Extract the (X, Y) coordinate from the center of the cell holding the provided text.  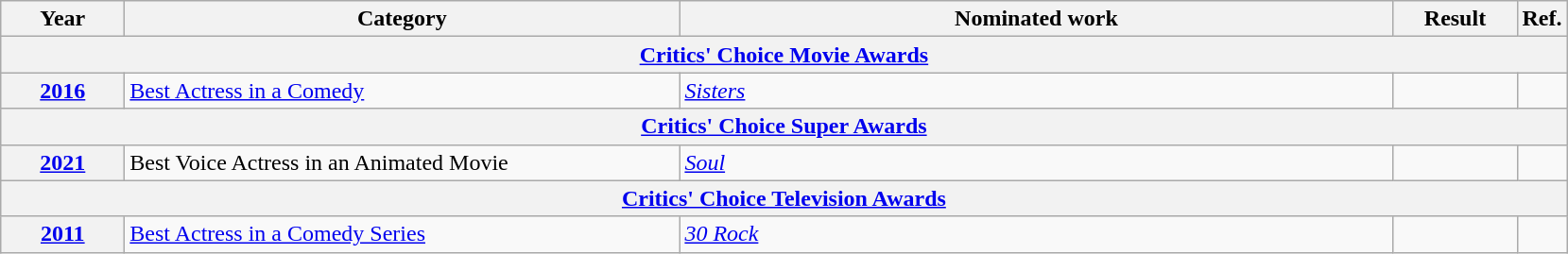
Best Voice Actress in an Animated Movie (403, 162)
Soul (1036, 162)
Best Actress in a Comedy Series (403, 234)
Critics' Choice Movie Awards (784, 55)
2011 (62, 234)
Result (1456, 19)
Ref. (1542, 19)
Critics' Choice Super Awards (784, 127)
Year (62, 19)
Sisters (1036, 91)
30 Rock (1036, 234)
Category (403, 19)
2016 (62, 91)
Critics' Choice Television Awards (784, 198)
Best Actress in a Comedy (403, 91)
Nominated work (1036, 19)
2021 (62, 162)
